Identify which cell holds the provided text, then report its (X, Y) central coordinate. 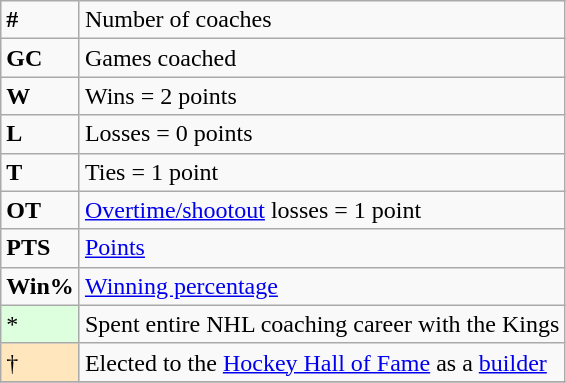
Spent entire NHL coaching career with the Kings (322, 324)
# (40, 20)
Wins = 2 points (322, 96)
Number of coaches (322, 20)
OT (40, 210)
W (40, 96)
Losses = 0 points (322, 134)
Ties = 1 point (322, 172)
Win% (40, 286)
† (40, 362)
Points (322, 248)
T (40, 172)
Overtime/shootout losses = 1 point (322, 210)
GC (40, 58)
Games coached (322, 58)
L (40, 134)
Elected to the Hockey Hall of Fame as a builder (322, 362)
PTS (40, 248)
Winning percentage (322, 286)
* (40, 324)
